Provide the (X, Y) coordinate of the cell's center where the given text is located.  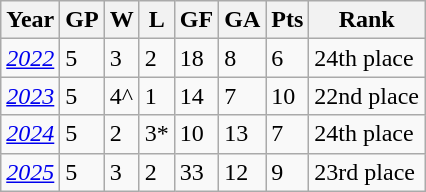
33 (196, 172)
Year (30, 20)
GP (82, 20)
9 (288, 172)
18 (196, 58)
8 (242, 58)
2023 (30, 96)
13 (242, 134)
3* (156, 134)
GA (242, 20)
1 (156, 96)
L (156, 20)
2025 (30, 172)
Pts (288, 20)
Rank (367, 20)
GF (196, 20)
14 (196, 96)
2024 (30, 134)
4^ (122, 96)
22nd place (367, 96)
W (122, 20)
2022 (30, 58)
23rd place (367, 172)
12 (242, 172)
6 (288, 58)
